Pinpoint the cell where the given text exists, returning its [x, y] midpoint coordinate. 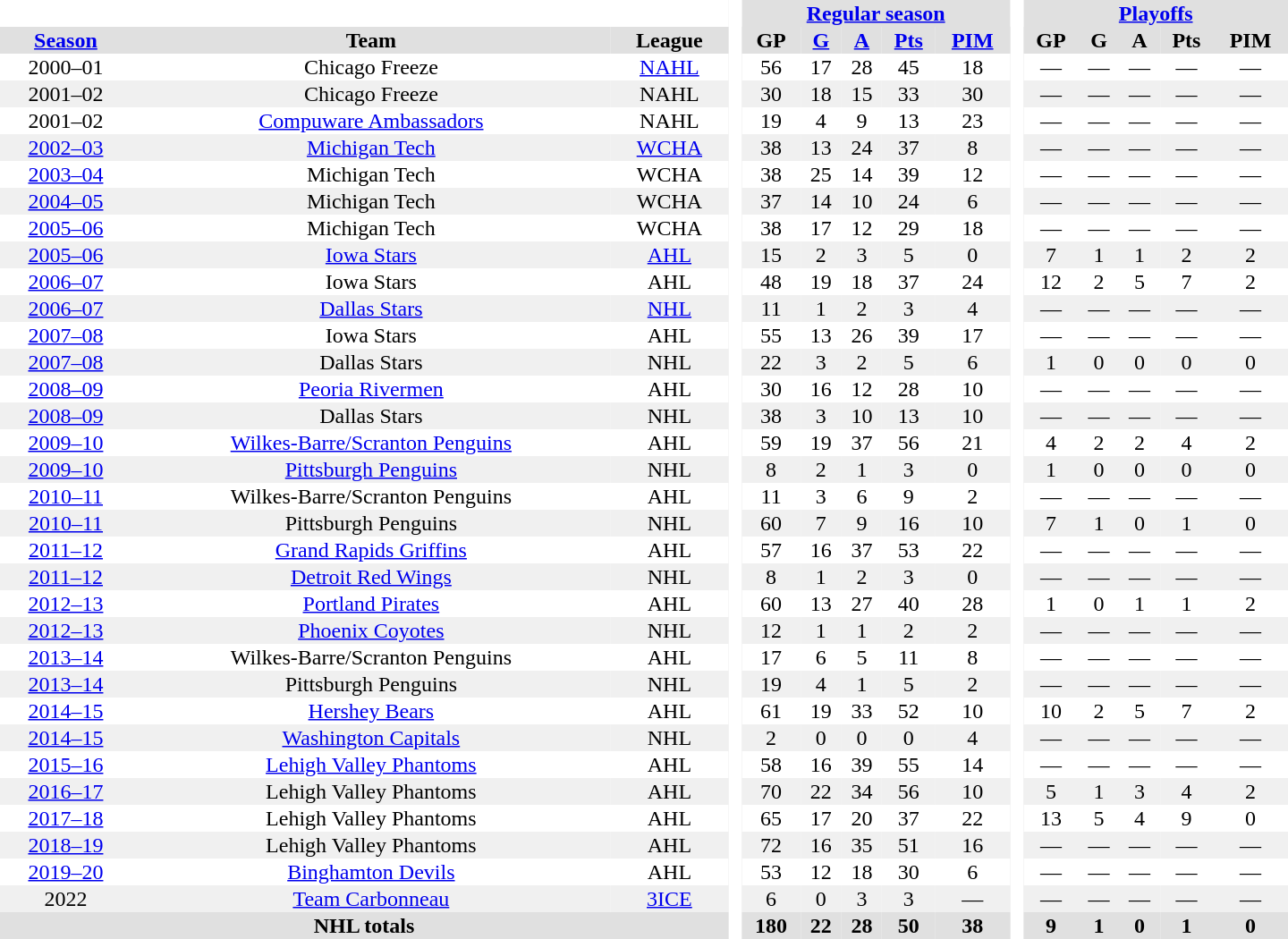
Team Carbonneau [371, 899]
21 [972, 443]
35 [862, 845]
NHL totals [364, 926]
2004–05 [66, 201]
2000–01 [66, 67]
Washington Capitals [371, 738]
Peoria Rivermen [371, 389]
2019–20 [66, 872]
Season [66, 40]
Detroit Red Wings [371, 577]
25 [821, 174]
20 [862, 818]
70 [771, 791]
Playoffs [1156, 13]
52 [909, 711]
65 [771, 818]
2022 [66, 899]
180 [771, 926]
26 [862, 335]
2003–04 [66, 174]
2018–19 [66, 845]
Phoenix Coyotes [371, 630]
Portland Pirates [371, 604]
2016–17 [66, 791]
48 [771, 282]
72 [771, 845]
2015–16 [66, 765]
45 [909, 67]
Hershey Bears [371, 711]
3ICE [669, 899]
40 [909, 604]
23 [972, 121]
34 [862, 791]
51 [909, 845]
League [669, 40]
61 [771, 711]
Binghamton Devils [371, 872]
50 [909, 926]
29 [909, 228]
58 [771, 765]
27 [862, 604]
57 [771, 550]
59 [771, 443]
Grand Rapids Griffins [371, 550]
Compuware Ambassadors [371, 121]
Team [371, 40]
2002–03 [66, 148]
Regular season [876, 13]
2017–18 [66, 818]
